For the text-containing cell, return its midpoint in (x, y) coordinate format. 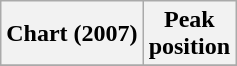
Peakposition (189, 34)
Chart (2007) (72, 34)
